Capture the cell that displays the provided text and extract its [X, Y] central coordinate. 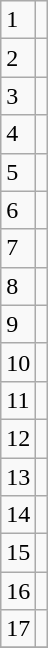
9 [18, 324]
13 [18, 477]
11 [18, 400]
3 [18, 96]
2 [18, 58]
5 [18, 172]
1 [18, 20]
17 [18, 629]
15 [18, 553]
12 [18, 438]
16 [18, 591]
8 [18, 286]
6 [18, 210]
7 [18, 248]
10 [18, 362]
4 [18, 134]
14 [18, 515]
